Detect which cell encompasses the target text, then output its (x, y) center coordinate. 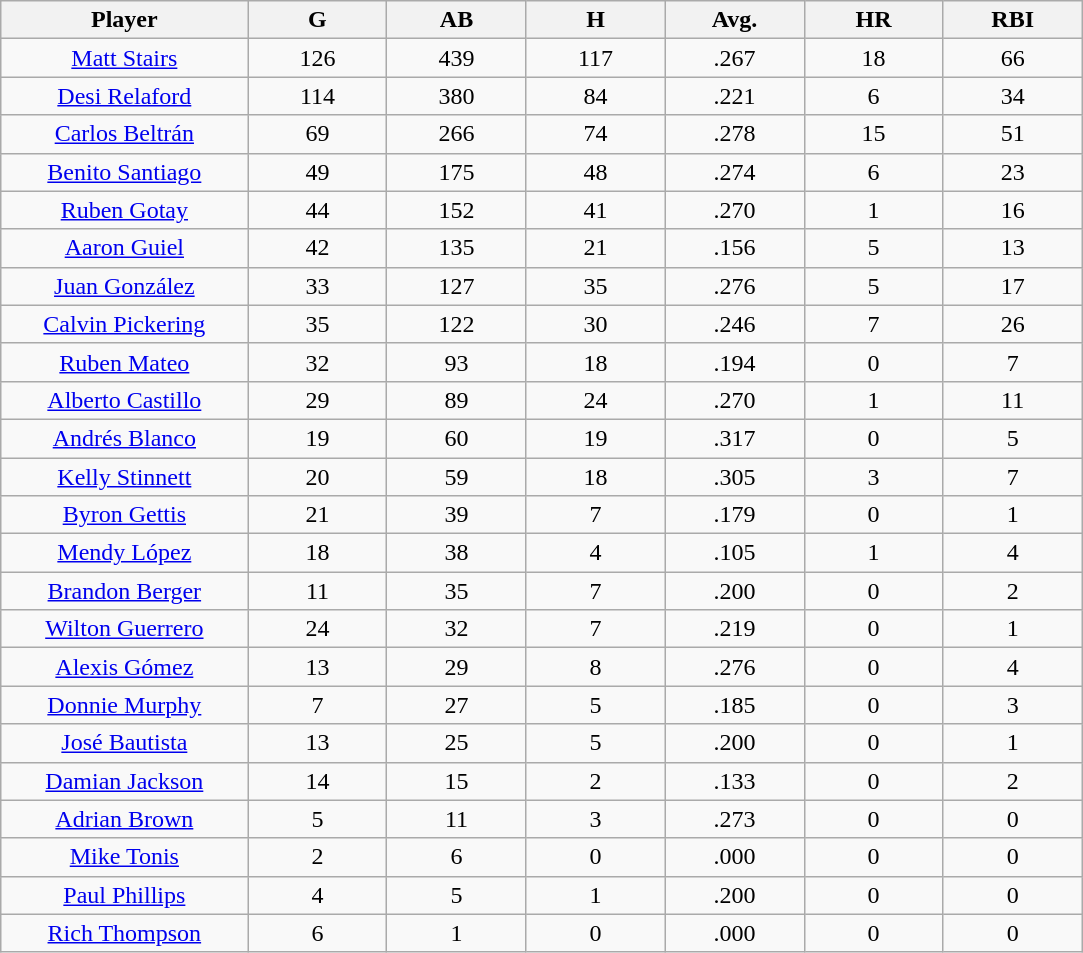
Player (124, 20)
José Bautista (124, 743)
Alberto Castillo (124, 400)
.219 (734, 629)
26 (1012, 324)
126 (318, 58)
20 (318, 477)
Mike Tonis (124, 857)
33 (318, 286)
.278 (734, 134)
.179 (734, 515)
Juan González (124, 286)
Andrés Blanco (124, 438)
23 (1012, 172)
122 (456, 324)
Wilton Guerrero (124, 629)
8 (596, 667)
117 (596, 58)
39 (456, 515)
Donnie Murphy (124, 705)
69 (318, 134)
74 (596, 134)
.317 (734, 438)
Ruben Mateo (124, 362)
Byron Gettis (124, 515)
89 (456, 400)
Alexis Gómez (124, 667)
.274 (734, 172)
27 (456, 705)
60 (456, 438)
Adrian Brown (124, 819)
59 (456, 477)
.305 (734, 477)
84 (596, 96)
HR (874, 20)
Carlos Beltrán (124, 134)
.273 (734, 819)
Ruben Gotay (124, 210)
380 (456, 96)
44 (318, 210)
Rich Thompson (124, 933)
16 (1012, 210)
93 (456, 362)
.133 (734, 781)
38 (456, 553)
30 (596, 324)
439 (456, 58)
G (318, 20)
Kelly Stinnett (124, 477)
114 (318, 96)
.105 (734, 553)
Calvin Pickering (124, 324)
48 (596, 172)
Desi Relaford (124, 96)
175 (456, 172)
RBI (1012, 20)
66 (1012, 58)
34 (1012, 96)
17 (1012, 286)
.221 (734, 96)
51 (1012, 134)
14 (318, 781)
152 (456, 210)
Benito Santiago (124, 172)
41 (596, 210)
.185 (734, 705)
42 (318, 248)
.156 (734, 248)
.246 (734, 324)
Matt Stairs (124, 58)
Avg. (734, 20)
49 (318, 172)
.194 (734, 362)
Damian Jackson (124, 781)
AB (456, 20)
266 (456, 134)
Mendy López (124, 553)
Paul Phillips (124, 895)
Aaron Guiel (124, 248)
.267 (734, 58)
Brandon Berger (124, 591)
127 (456, 286)
135 (456, 248)
25 (456, 743)
H (596, 20)
